Return the [X, Y] coordinate for the center point of the cell that contains the specified text.  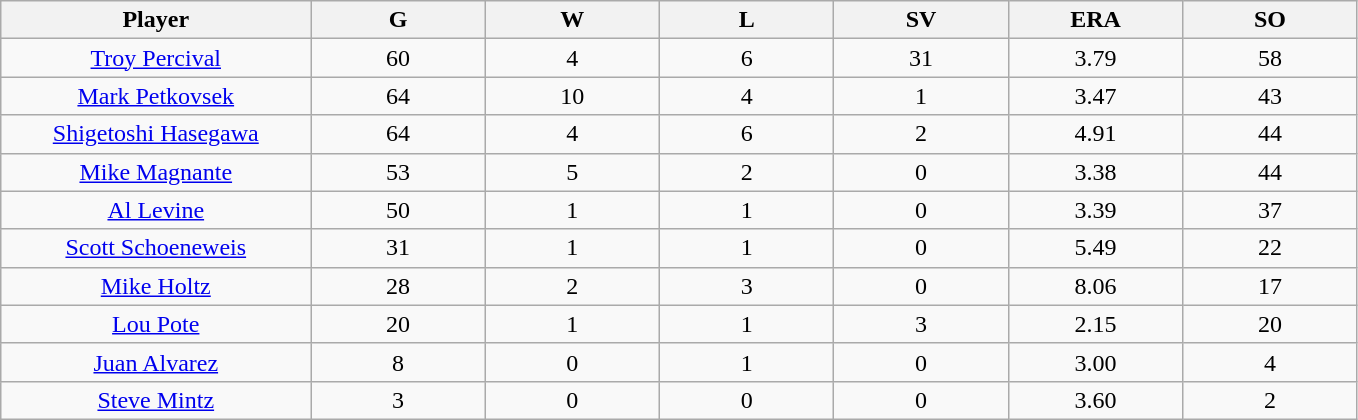
L [747, 20]
Al Levine [156, 210]
Mike Holtz [156, 286]
4.91 [1095, 134]
8 [398, 362]
28 [398, 286]
50 [398, 210]
Shigetoshi Hasegawa [156, 134]
5.49 [1095, 248]
3.60 [1095, 400]
SO [1270, 20]
43 [1270, 96]
Scott Schoeneweis [156, 248]
5 [572, 172]
3.38 [1095, 172]
37 [1270, 210]
8.06 [1095, 286]
3.47 [1095, 96]
ERA [1095, 20]
10 [572, 96]
3.00 [1095, 362]
3.39 [1095, 210]
58 [1270, 58]
G [398, 20]
Troy Percival [156, 58]
17 [1270, 286]
SV [921, 20]
Steve Mintz [156, 400]
Mike Magnante [156, 172]
W [572, 20]
Player [156, 20]
22 [1270, 248]
3.79 [1095, 58]
Juan Alvarez [156, 362]
Lou Pote [156, 324]
53 [398, 172]
Mark Petkovsek [156, 96]
2.15 [1095, 324]
60 [398, 58]
